Provide the (X, Y) coordinate of the cell's center where the given text is located.  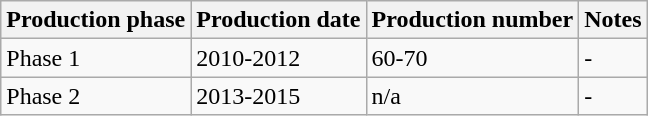
Production number (472, 20)
Phase 2 (96, 96)
60-70 (472, 58)
Notes (613, 20)
n/a (472, 96)
Phase 1 (96, 58)
2013-2015 (278, 96)
Production date (278, 20)
Production phase (96, 20)
2010-2012 (278, 58)
